Determine the (x, y) coordinate at the center of the cell enclosing the given text.  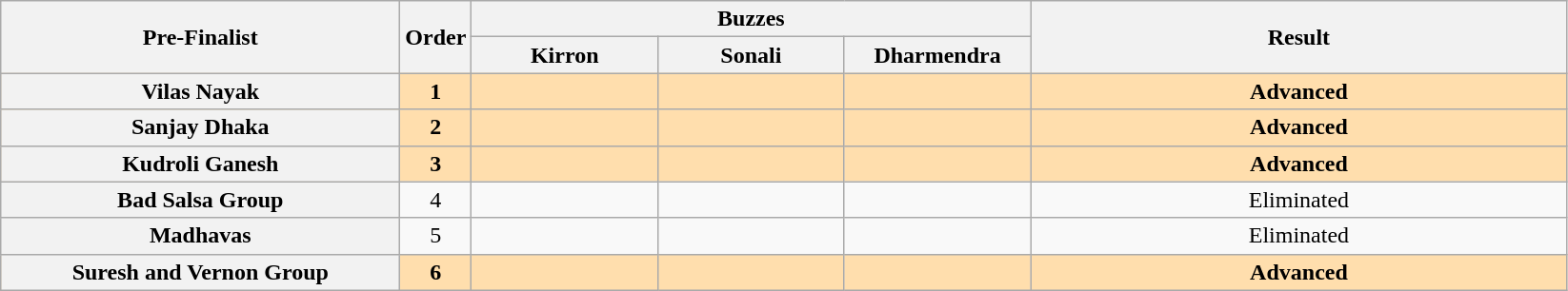
Pre-Finalist (200, 37)
Kirron (565, 55)
Suresh and Vernon Group (200, 272)
Buzzes (751, 19)
Madhavas (200, 236)
Bad Salsa Group (200, 200)
Sanjay Dhaka (200, 127)
Vilas Nayak (200, 91)
Kudroli Ganesh (200, 164)
3 (436, 164)
2 (436, 127)
Sonali (752, 55)
4 (436, 200)
1 (436, 91)
Result (1299, 37)
Order (436, 37)
Dharmendra (937, 55)
5 (436, 236)
6 (436, 272)
